Find where the given text appears and provide that cell's center as [x, y] coordinate. 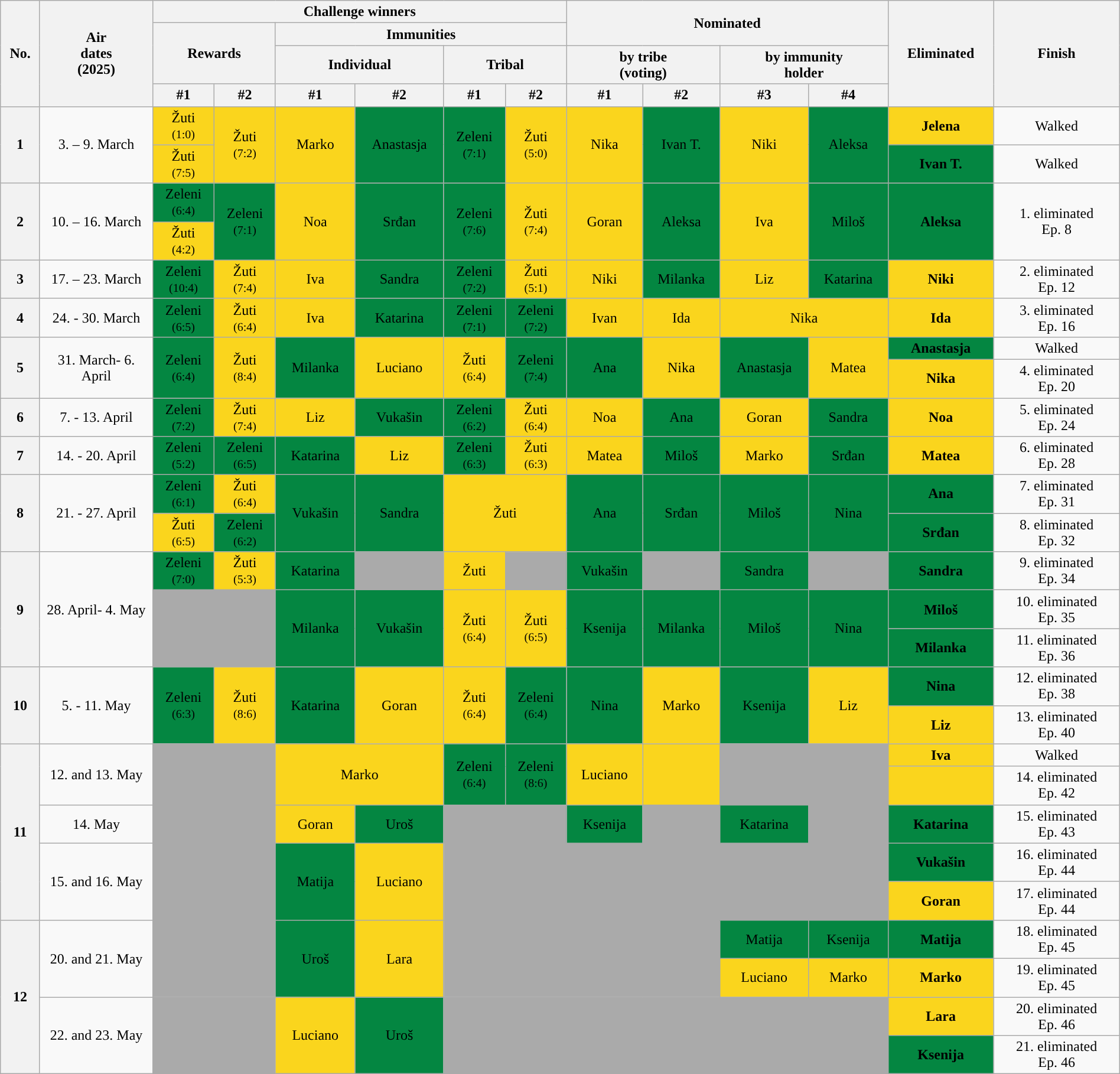
2 [20, 222]
9. eliminatedEp. 34 [1056, 571]
3. eliminatedEp. 16 [1056, 318]
24. - 30. March [96, 318]
6. eliminatedEp. 28 [1056, 456]
Žuti(5:3) [245, 571]
2. eliminatedEp. 12 [1056, 279]
18. eliminatedEp. 45 [1056, 939]
21. - 27. April [96, 513]
4 [20, 318]
5 [20, 367]
Žuti(7:5) [183, 164]
Zeleni(7:0) [183, 571]
#3 [764, 95]
9 [20, 610]
Zeleni(7:4) [536, 367]
Žuti(7:2) [245, 145]
Individual [359, 65]
Airdates(2025) [96, 53]
5. eliminatedEp. 24 [1056, 417]
Tribal [505, 65]
15. eliminatedEp. 43 [1056, 824]
20. and 21. May [96, 958]
7. - 13. April [96, 417]
14. May [96, 824]
8. eliminatedEp. 32 [1056, 533]
Finish [1056, 53]
19. eliminatedEp. 45 [1056, 977]
5. - 11. May [96, 705]
11. eliminatedEp. 36 [1056, 647]
Žuti(5:1) [536, 279]
Zeleni(10:4) [183, 279]
by tribe (voting) [643, 65]
12 [20, 997]
8 [20, 513]
Zeleni(7:6) [474, 222]
3 [20, 279]
Žuti(1:0) [183, 125]
21. eliminated Ep. 46 [1056, 1055]
3. – 9. March [96, 145]
Žuti(8:4) [245, 367]
16. eliminatedEp. 44 [1056, 863]
Žuti(8:6) [245, 705]
20. eliminated Ep. 46 [1056, 1016]
22. and 23. May [96, 1036]
15. and 16. May [96, 881]
7. eliminatedEp. 31 [1056, 494]
Žuti(4:2) [183, 241]
Rewards [214, 53]
12. and 13. May [96, 774]
17. – 23. March [96, 279]
1. eliminatedEp. 8 [1056, 222]
Zeleni(8:6) [536, 774]
No. [20, 53]
12. eliminatedEp. 38 [1056, 686]
14. - 20. April [96, 456]
Žuti(5:0) [536, 145]
Žuti(6:3) [536, 456]
7 [20, 456]
Nominated [727, 23]
14. eliminatedEp. 42 [1056, 786]
Zeleni(5:2) [183, 456]
#4 [848, 95]
Zeleni(6:1) [183, 494]
13. eliminatedEp. 40 [1056, 724]
Eliminated [940, 53]
10. – 16. March [96, 222]
1 [20, 145]
Ivan [605, 318]
28. April- 4. May [96, 610]
Challenge winners [359, 12]
Jelena [940, 125]
by immunity holder [805, 65]
Immunities [421, 34]
17. eliminatedEp. 44 [1056, 900]
4. eliminatedEp. 20 [1056, 378]
10 [20, 705]
11 [20, 832]
10. eliminatedEp. 35 [1056, 610]
31. March- 6. April [96, 367]
6 [20, 417]
